Locate the cell with the specified text and output its [x, y] center coordinate. 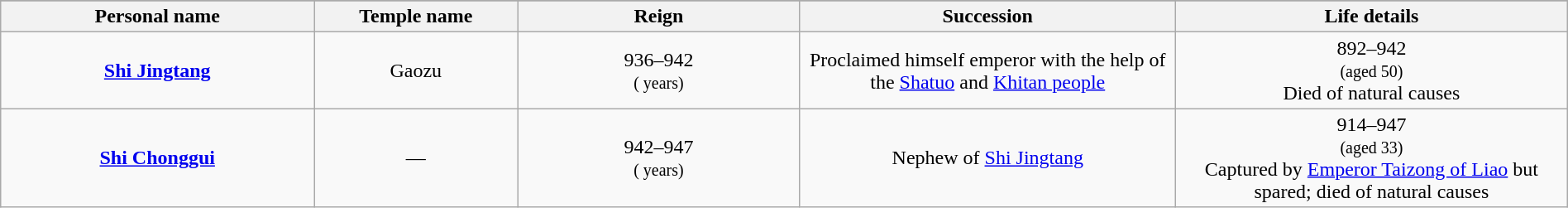
Shi Jingtang [157, 70]
936–942( years) [658, 70]
914–947(aged 33)Captured by Emperor Taizong of Liao but spared; died of natural causes [1372, 157]
Personal name [157, 17]
892–942(aged 50)Died of natural causes [1372, 70]
Temple name [416, 17]
Proclaimed himself emperor with the help of the Shatuo and Khitan people [987, 70]
Shi Chonggui [157, 157]
Gaozu [416, 70]
942–947( years) [658, 157]
Succession [987, 17]
Reign [658, 17]
— [416, 157]
Life details [1372, 17]
Nephew of Shi Jingtang [987, 157]
